For the text-containing cell, return its midpoint in (X, Y) coordinate format. 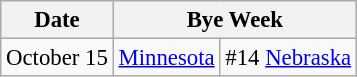
October 15 (57, 58)
Bye Week (234, 20)
#14 Nebraska (288, 58)
Minnesota (166, 58)
Date (57, 20)
